Extract the (x, y) coordinate from the center of the cell holding the provided text.  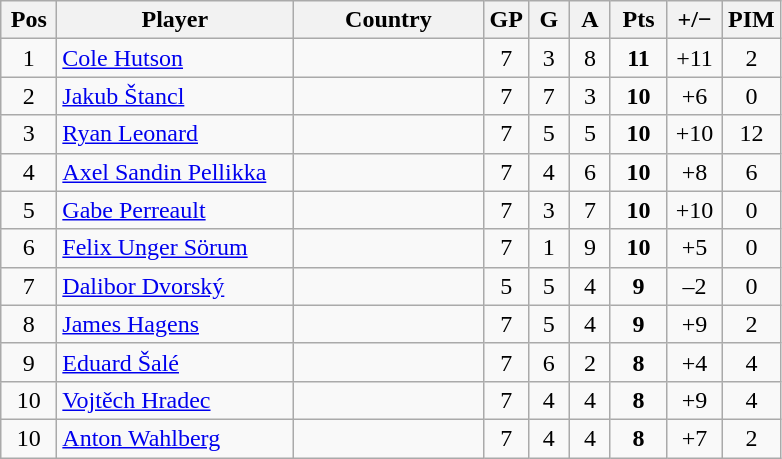
Country (388, 20)
Pos (29, 20)
Pts (638, 20)
+8 (695, 172)
Vojtěch Hradec (175, 400)
+/− (695, 20)
James Hagens (175, 324)
Axel Sandin Pellikka (175, 172)
+6 (695, 96)
Jakub Štancl (175, 96)
Anton Wahlberg (175, 438)
+4 (695, 362)
–2 (695, 286)
Player (175, 20)
Eduard Šalé (175, 362)
11 (638, 58)
+11 (695, 58)
+5 (695, 248)
PIM (752, 20)
Gabe Perreault (175, 210)
G (548, 20)
Felix Unger Sörum (175, 248)
12 (752, 134)
Cole Hutson (175, 58)
Ryan Leonard (175, 134)
GP (506, 20)
+7 (695, 438)
Dalibor Dvorský (175, 286)
A (590, 20)
